Provide the (X, Y) coordinate of the cell's center where the given text is located.  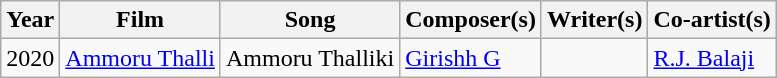
Co-artist(s) (712, 20)
2020 (30, 58)
Film (140, 20)
Ammoru Thalli (140, 58)
Writer(s) (594, 20)
R.J. Balaji (712, 58)
Song (310, 20)
Girishh G (471, 58)
Year (30, 20)
Ammoru Thalliki (310, 58)
Composer(s) (471, 20)
